Extract the [x, y] coordinate from the center of the cell holding the provided text.  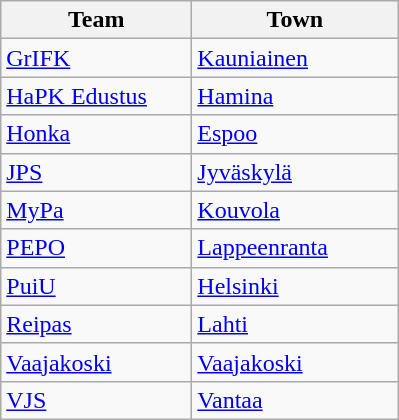
Vantaa [295, 400]
PEPO [96, 248]
Kouvola [295, 210]
Lappeenranta [295, 248]
PuiU [96, 286]
Espoo [295, 134]
JPS [96, 172]
Lahti [295, 324]
MyPa [96, 210]
Jyväskylä [295, 172]
Kauniainen [295, 58]
HaPK Edustus [96, 96]
VJS [96, 400]
Reipas [96, 324]
Team [96, 20]
GrIFK [96, 58]
Honka [96, 134]
Hamina [295, 96]
Town [295, 20]
Helsinki [295, 286]
